Scan for the cell matching the given text and deliver its (X, Y) coordinate at center. 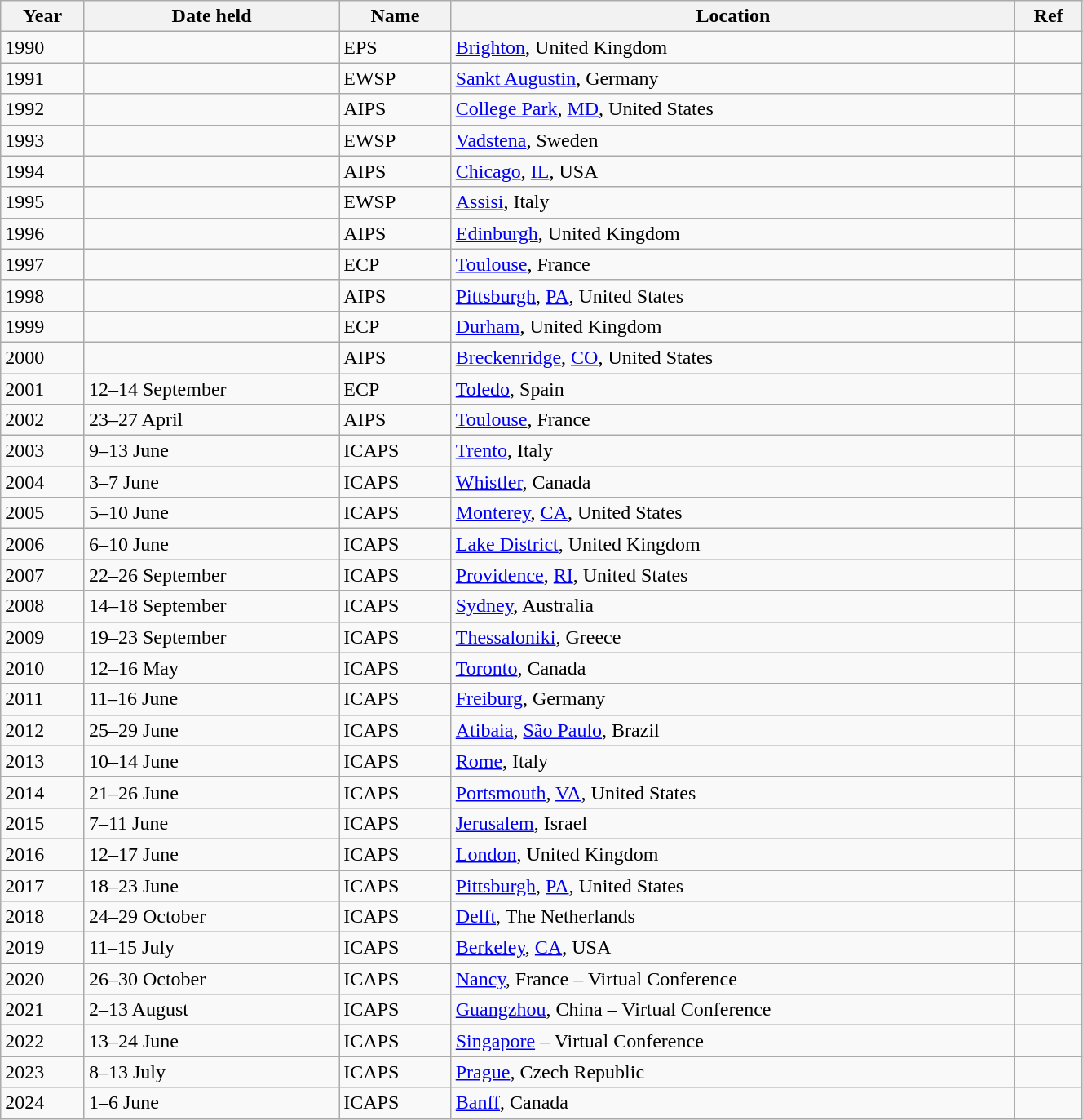
2008 (42, 606)
1998 (42, 295)
1996 (42, 233)
25–29 June (211, 730)
Prague, Czech Republic (732, 1072)
2007 (42, 575)
2014 (42, 792)
2020 (42, 979)
Ref (1049, 16)
Chicago, IL, USA (732, 171)
Brighton, United Kingdom (732, 47)
13–24 June (211, 1041)
EPS (395, 47)
12–16 May (211, 668)
Durham, United Kingdom (732, 326)
Sankt Augustin, Germany (732, 78)
11–15 July (211, 948)
Sydney, Australia (732, 606)
1991 (42, 78)
2018 (42, 917)
21–26 June (211, 792)
10–14 June (211, 761)
Jerusalem, Israel (732, 823)
12–14 September (211, 389)
5–10 June (211, 513)
6–10 June (211, 544)
1992 (42, 109)
2004 (42, 482)
London, United Kingdom (732, 854)
Breckenridge, CO, United States (732, 357)
8–13 July (211, 1072)
14–18 September (211, 606)
2001 (42, 389)
9–13 June (211, 451)
12–17 June (211, 854)
Lake District, United Kingdom (732, 544)
Providence, RI, United States (732, 575)
2003 (42, 451)
1–6 June (211, 1103)
Trento, Italy (732, 451)
11–16 June (211, 699)
2015 (42, 823)
2011 (42, 699)
2000 (42, 357)
2005 (42, 513)
Year (42, 16)
2013 (42, 761)
26–30 October (211, 979)
18–23 June (211, 885)
2–13 August (211, 1010)
Edinburgh, United Kingdom (732, 233)
2019 (42, 948)
Location (732, 16)
Banff, Canada (732, 1103)
College Park, MD, United States (732, 109)
3–7 June (211, 482)
1997 (42, 264)
2006 (42, 544)
1994 (42, 171)
Nancy, France – Virtual Conference (732, 979)
23–27 April (211, 420)
2012 (42, 730)
Date held (211, 16)
22–26 September (211, 575)
19–23 September (211, 637)
2017 (42, 885)
Guangzhou, China – Virtual Conference (732, 1010)
Berkeley, CA, USA (732, 948)
24–29 October (211, 917)
Atibaia, São Paulo, Brazil (732, 730)
Toronto, Canada (732, 668)
2016 (42, 854)
Name (395, 16)
Rome, Italy (732, 761)
Freiburg, Germany (732, 699)
2021 (42, 1010)
2010 (42, 668)
2024 (42, 1103)
Monterey, CA, United States (732, 513)
Assisi, Italy (732, 202)
Singapore – Virtual Conference (732, 1041)
2009 (42, 637)
Vadstena, Sweden (732, 140)
7–11 June (211, 823)
1999 (42, 326)
1995 (42, 202)
2023 (42, 1072)
Thessaloniki, Greece (732, 637)
Whistler, Canada (732, 482)
2022 (42, 1041)
1990 (42, 47)
Portsmouth, VA, United States (732, 792)
2002 (42, 420)
1993 (42, 140)
Delft, The Netherlands (732, 917)
Toledo, Spain (732, 389)
